Determine the (X, Y) coordinate at the center of the cell enclosing the given text.  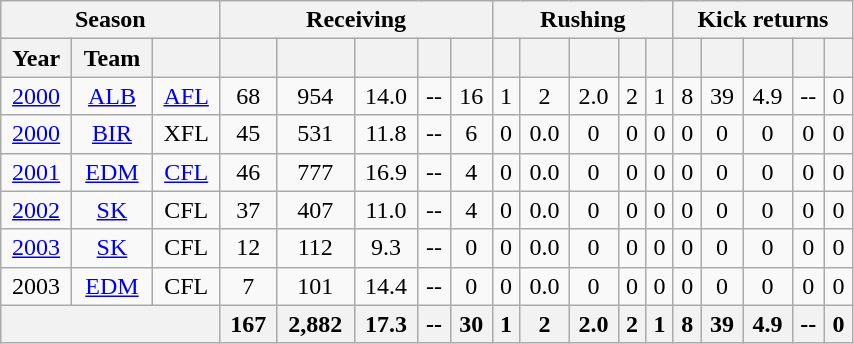
2002 (36, 210)
Team (112, 58)
7 (248, 286)
BIR (112, 134)
Rushing (582, 20)
37 (248, 210)
30 (471, 324)
2,882 (315, 324)
14.4 (386, 286)
167 (248, 324)
46 (248, 172)
68 (248, 96)
XFL (186, 134)
777 (315, 172)
Season (110, 20)
9.3 (386, 248)
16 (471, 96)
407 (315, 210)
101 (315, 286)
45 (248, 134)
Year (36, 58)
531 (315, 134)
Receiving (356, 20)
954 (315, 96)
11.8 (386, 134)
6 (471, 134)
11.0 (386, 210)
16.9 (386, 172)
ALB (112, 96)
Kick returns (762, 20)
2001 (36, 172)
112 (315, 248)
17.3 (386, 324)
12 (248, 248)
14.0 (386, 96)
AFL (186, 96)
